From the cell containing the given text, extract its center point as (x, y) coordinate. 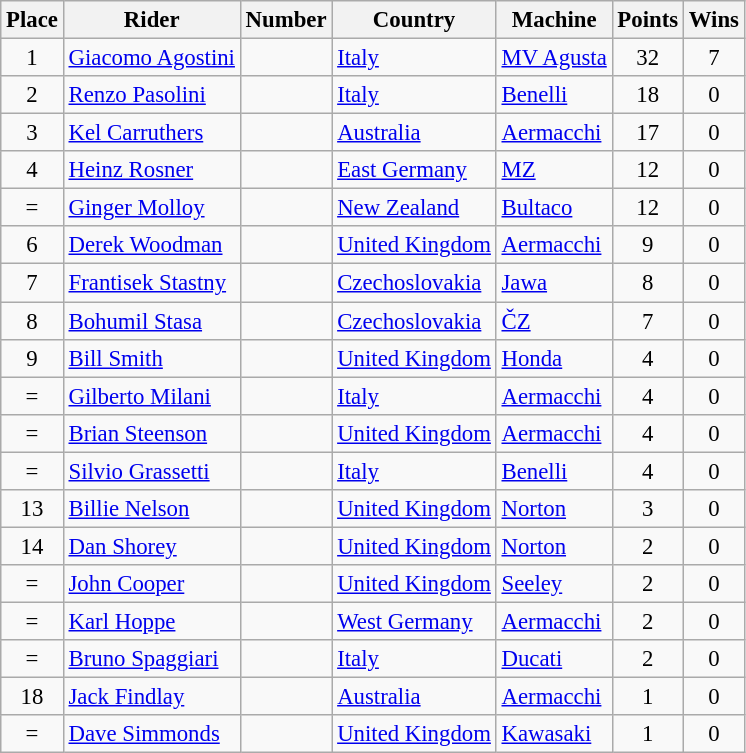
Ducati (554, 659)
Place (32, 20)
Rider (152, 20)
MZ (554, 170)
17 (648, 133)
Dan Shorey (152, 546)
Silvio Grassetti (152, 471)
13 (32, 509)
Kel Carruthers (152, 133)
Seeley (554, 584)
Frantisek Stastny (152, 283)
Honda (554, 358)
Heinz Rosner (152, 170)
ČZ (554, 321)
Brian Steenson (152, 433)
Gilberto Milani (152, 396)
New Zealand (414, 208)
Derek Woodman (152, 245)
32 (648, 58)
Billie Nelson (152, 509)
Giacomo Agostini (152, 58)
Dave Simmonds (152, 734)
Karl Hoppe (152, 621)
Country (414, 20)
14 (32, 546)
West Germany (414, 621)
Number (286, 20)
MV Agusta (554, 58)
East Germany (414, 170)
Jawa (554, 283)
Machine (554, 20)
Bruno Spaggiari (152, 659)
Points (648, 20)
Bill Smith (152, 358)
Bohumil Stasa (152, 321)
Ginger Molloy (152, 208)
Bultaco (554, 208)
John Cooper (152, 584)
Jack Findlay (152, 697)
Renzo Pasolini (152, 95)
Kawasaki (554, 734)
Wins (714, 20)
6 (32, 245)
